Search for the cell housing the specified text and yield its (X, Y) center coordinate. 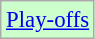
Play-offs (48, 20)
